Return [X, Y] of the center of cell containing provided text 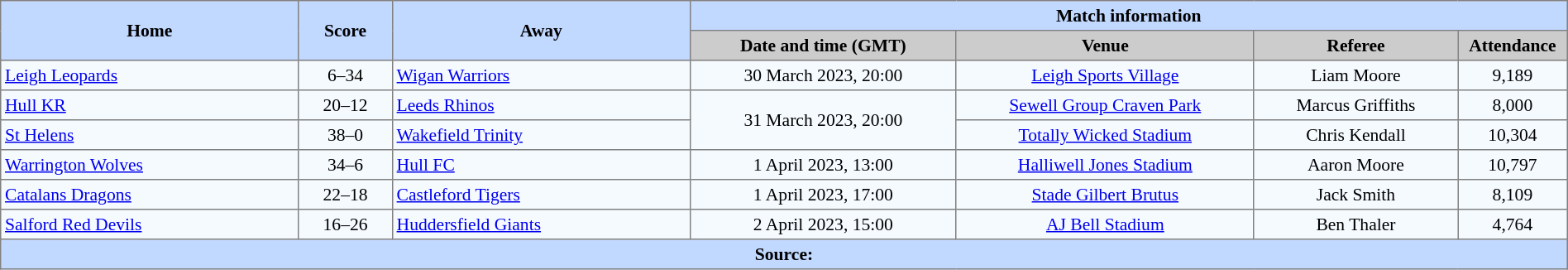
Aaron Moore [1355, 165]
Attendance [1513, 46]
Catalans Dragons [150, 195]
10,797 [1513, 165]
Warrington Wolves [150, 165]
1 April 2023, 17:00 [823, 195]
34–6 [346, 165]
Ben Thaler [1355, 224]
2 April 2023, 15:00 [823, 224]
Chris Kendall [1355, 135]
Wigan Warriors [541, 75]
4,764 [1513, 224]
Date and time (GMT) [823, 46]
8,000 [1513, 105]
8,109 [1513, 195]
16–26 [346, 224]
Leeds Rhinos [541, 105]
9,189 [1513, 75]
Halliwell Jones Stadium [1105, 165]
1 April 2023, 13:00 [823, 165]
Referee [1355, 46]
38–0 [346, 135]
10,304 [1513, 135]
Away [541, 31]
Jack Smith [1355, 195]
30 March 2023, 20:00 [823, 75]
Castleford Tigers [541, 195]
Huddersfield Giants [541, 224]
Sewell Group Craven Park [1105, 105]
AJ Bell Stadium [1105, 224]
31 March 2023, 20:00 [823, 120]
Home [150, 31]
20–12 [346, 105]
Stade Gilbert Brutus [1105, 195]
6–34 [346, 75]
Marcus Griffiths [1355, 105]
Liam Moore [1355, 75]
Hull KR [150, 105]
Leigh Leopards [150, 75]
Score [346, 31]
Totally Wicked Stadium [1105, 135]
Match information [1128, 16]
Source: [784, 254]
Venue [1105, 46]
Wakefield Trinity [541, 135]
Salford Red Devils [150, 224]
St Helens [150, 135]
Hull FC [541, 165]
Leigh Sports Village [1105, 75]
22–18 [346, 195]
